Provide the (x, y) coordinate of the cell's center where the given text is located.  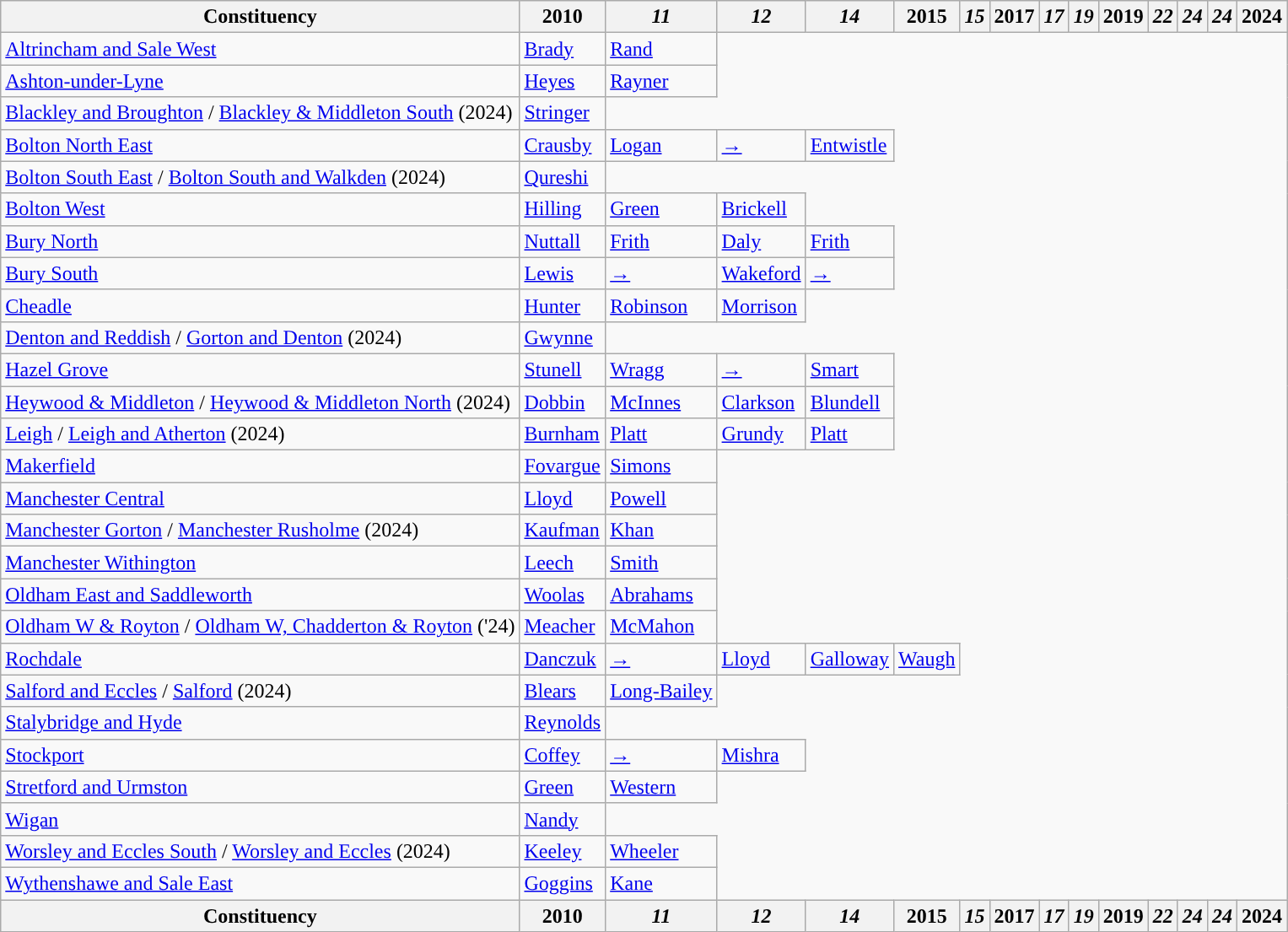
Coffey (563, 755)
Lewis (563, 273)
Hazel Grove (260, 369)
Burnham (563, 434)
Robinson (661, 305)
Hunter (563, 305)
Worsley and Eccles South / Worsley and Eccles (2024) (260, 851)
Wragg (661, 369)
Clarkson (761, 402)
Wigan (260, 819)
Makerfield (260, 466)
Stunell (563, 369)
Bury North (260, 241)
Wakeford (761, 273)
Bolton West (260, 209)
Bury South (260, 273)
Oldham W & Royton / Oldham W, Chadderton & Royton ('24) (260, 627)
Altrincham and Sale West (260, 49)
McMahon (661, 627)
Leigh / Leigh and Atherton (2024) (260, 434)
Stockport (260, 755)
McInnes (661, 402)
Smith (661, 563)
Cheadle (260, 305)
Nandy (563, 819)
Manchester Withington (260, 563)
Manchester Gorton / Manchester Rusholme (2024) (260, 531)
Kane (661, 883)
Rayner (661, 81)
Stalybridge and Hyde (260, 723)
Galloway (849, 659)
Brickell (761, 209)
Wythenshawe and Sale East (260, 883)
Rochdale (260, 659)
Khan (661, 531)
Bolton North East (260, 145)
Qureshi (563, 177)
Smart (849, 369)
Hilling (563, 209)
Entwistle (849, 145)
Morrison (761, 305)
Nuttall (563, 241)
Heyes (563, 81)
Stretford and Urmston (260, 787)
Denton and Reddish / Gorton and Denton (2024) (260, 337)
Meacher (563, 627)
Brady (563, 49)
Blackley and Broughton / Blackley & Middleton South (2024) (260, 113)
Western (661, 787)
Woolas (563, 595)
Waugh (927, 659)
Ashton-under-Lyne (260, 81)
Abrahams (661, 595)
Blundell (849, 402)
Blears (563, 691)
Leech (563, 563)
Reynolds (563, 723)
Salford and Eccles / Salford (2024) (260, 691)
Kaufman (563, 531)
Grundy (761, 434)
Gwynne (563, 337)
Mishra (761, 755)
Stringer (563, 113)
Wheeler (661, 851)
Daly (761, 241)
Fovargue (563, 466)
Goggins (563, 883)
Powell (661, 498)
Bolton South East / Bolton South and Walkden (2024) (260, 177)
Keeley (563, 851)
Crausby (563, 145)
Dobbin (563, 402)
Manchester Central (260, 498)
Rand (661, 49)
Simons (661, 466)
Heywood & Middleton / Heywood & Middleton North (2024) (260, 402)
Long-Bailey (661, 691)
Danczuk (563, 659)
Logan (661, 145)
Oldham East and Saddleworth (260, 595)
